Return [X, Y] of the center of cell containing provided text 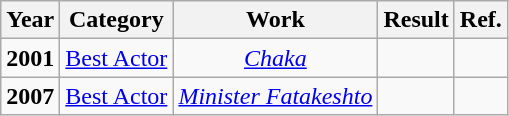
Work [276, 20]
Ref. [480, 20]
Minister Fatakeshto [276, 96]
2001 [30, 58]
Year [30, 20]
Chaka [276, 58]
Category [116, 20]
2007 [30, 96]
Result [416, 20]
